Return the [X, Y] coordinate for the center point of the cell that contains the specified text.  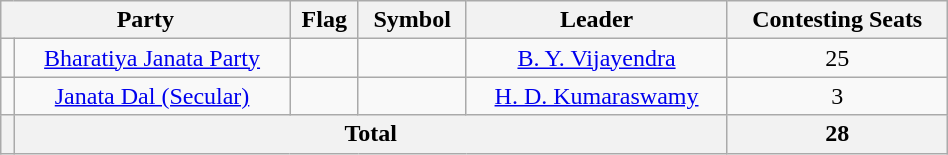
3 [837, 96]
28 [837, 134]
Bharatiya Janata Party [152, 58]
Symbol [412, 20]
H. D. Kumaraswamy [596, 96]
Total [370, 134]
Party [146, 20]
25 [837, 58]
Janata Dal (Secular) [152, 96]
Leader [596, 20]
Contesting Seats [837, 20]
B. Y. Vijayendra [596, 58]
Flag [324, 20]
